From the cell containing the given text, extract its center point as (x, y) coordinate. 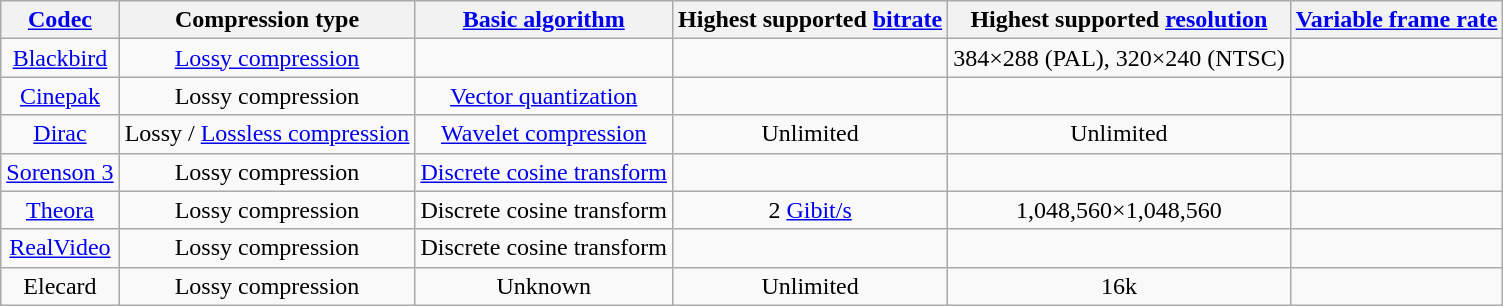
Variable frame rate (1396, 20)
Vector quantization (544, 96)
Blackbird (60, 58)
RealVideo (60, 248)
Wavelet compression (544, 134)
Sorenson 3 (60, 172)
Cinepak (60, 96)
Dirac (60, 134)
Codec (60, 20)
16k (1120, 286)
Unknown (544, 286)
2 Gibit/s (810, 210)
Elecard (60, 286)
Lossy / Lossless compression (267, 134)
Theora (60, 210)
Basic algorithm (544, 20)
1,048,560×1,048,560 (1120, 210)
Compression type (267, 20)
Highest supported resolution (1120, 20)
Highest supported bitrate (810, 20)
384×288 (PAL), 320×240 (NTSC) (1120, 58)
